Locate the cell with the specified text and output its (x, y) center coordinate. 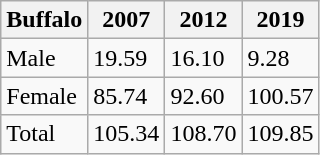
Total (44, 134)
16.10 (204, 58)
105.34 (126, 134)
2007 (126, 20)
2012 (204, 20)
108.70 (204, 134)
19.59 (126, 58)
92.60 (204, 96)
2019 (280, 20)
Buffalo (44, 20)
Male (44, 58)
109.85 (280, 134)
85.74 (126, 96)
100.57 (280, 96)
9.28 (280, 58)
Female (44, 96)
